Extract the (X, Y) coordinate from the center of the cell holding the provided text.  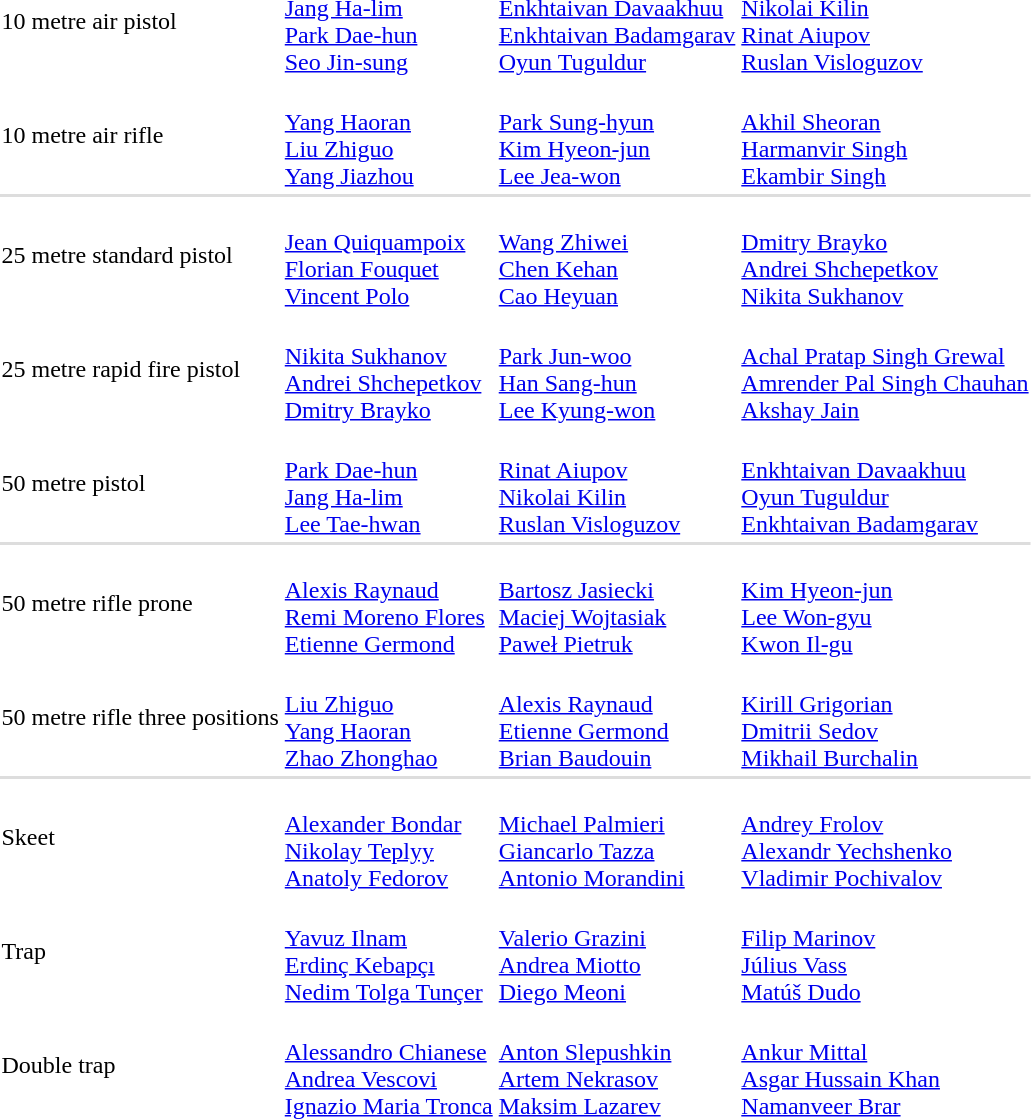
50 metre rifle prone (140, 604)
Park Jun-wooHan Sang-hunLee Kyung-won (617, 370)
Valerio GraziniAndrea MiottoDiego Meoni (617, 952)
25 metre standard pistol (140, 256)
Rinat AiupovNikolai KilinRuslan Visloguzov (617, 484)
Wang ZhiweiChen KehanCao Heyuan (617, 256)
Yang HaoranLiu ZhiguoYang Jiazhou (388, 136)
Akhil SheoranHarmanvir SinghEkambir Singh (885, 136)
Achal Pratap Singh GrewalAmrender Pal Singh ChauhanAkshay Jain (885, 370)
Yavuz IlnamErdinç KebapçıNedim Tolga Tunçer (388, 952)
Bartosz JasieckiMaciej WojtasiakPaweł Pietruk (617, 604)
Nikita SukhanovAndrei ShchepetkovDmitry Brayko (388, 370)
Kim Hyeon-junLee Won-gyuKwon Il-gu (885, 604)
Alexis RaynaudEtienne GermondBrian Baudouin (617, 718)
Kirill GrigorianDmitrii SedovMikhail Burchalin (885, 718)
Enkhtaivan DavaakhuuOyun TuguldurEnkhtaivan Badamgarav (885, 484)
50 metre rifle three positions (140, 718)
Trap (140, 952)
Jean QuiquampoixFlorian FouquetVincent Polo (388, 256)
Park Sung-hyunKim Hyeon-junLee Jea-won (617, 136)
25 metre rapid fire pistol (140, 370)
Michael PalmieriGiancarlo TazzaAntonio Morandini (617, 838)
Dmitry BraykoAndrei ShchepetkovNikita Sukhanov (885, 256)
50 metre pistol (140, 484)
Park Dae-hunJang Ha-limLee Tae-hwan (388, 484)
Alexis RaynaudRemi Moreno FloresEtienne Germond (388, 604)
10 metre air rifle (140, 136)
Filip MarinovJúlius VassMatúš Dudo (885, 952)
Alexander BondarNikolay TeplyyAnatoly Fedorov (388, 838)
Skeet (140, 838)
Andrey FrolovAlexandr YechshenkoVladimir Pochivalov (885, 838)
Liu ZhiguoYang HaoranZhao Zhonghao (388, 718)
